Extract the [X, Y] coordinate from the center of the cell holding the provided text.  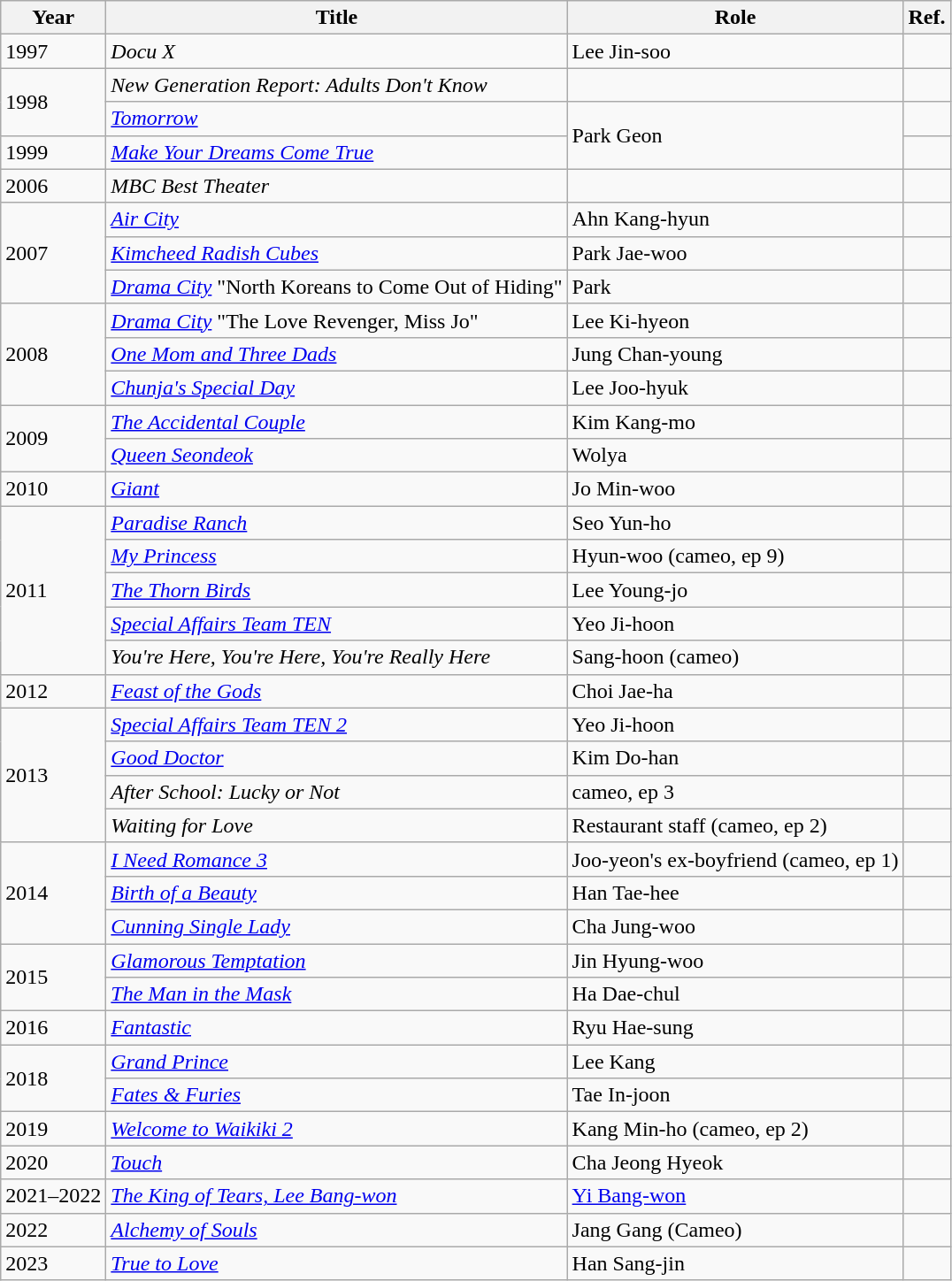
2013 [53, 775]
Hyun-woo (cameo, ep 9) [735, 556]
2014 [53, 893]
Touch [336, 1162]
Special Affairs Team TEN 2 [336, 725]
2008 [53, 354]
2020 [53, 1162]
Air City [336, 219]
Tomorrow [336, 119]
2009 [53, 439]
Tae In-joon [735, 1095]
Sang-hoon (cameo) [735, 657]
Welcome to Waikiki 2 [336, 1129]
Kim Kang-mo [735, 422]
2021–2022 [53, 1196]
2015 [53, 977]
Fantastic [336, 1028]
1997 [53, 51]
Jang Gang (Cameo) [735, 1230]
The Thorn Birds [336, 590]
Jin Hyung-woo [735, 960]
New Generation Report: Adults Don't Know [336, 85]
Year [53, 18]
cameo, ep 3 [735, 792]
Han Sang-jin [735, 1263]
Lee Kang [735, 1062]
2019 [53, 1129]
Choi Jae-ha [735, 691]
Cunning Single Lady [336, 926]
Kim Do-han [735, 758]
Jo Min-woo [735, 489]
Wolya [735, 456]
Alchemy of Souls [336, 1230]
Ref. [927, 18]
Make Your Dreams Come True [336, 152]
After School: Lucky or Not [336, 792]
Lee Young-jo [735, 590]
Park Jae-woo [735, 253]
Han Tae-hee [735, 893]
Cha Jeong Hyeok [735, 1162]
True to Love [336, 1263]
Birth of a Beauty [336, 893]
Good Doctor [336, 758]
Kimcheed Radish Cubes [336, 253]
Yi Bang-won [735, 1196]
Paradise Ranch [336, 523]
2018 [53, 1078]
Lee Ki-hyeon [735, 320]
Ha Dae-chul [735, 994]
One Mom and Three Dads [336, 354]
MBC Best Theater [336, 186]
Role [735, 18]
Jung Chan-young [735, 354]
Lee Joo-hyuk [735, 387]
Joo-yeon's ex-boyfriend (cameo, ep 1) [735, 859]
Queen Seondeok [336, 456]
2011 [53, 590]
I Need Romance 3 [336, 859]
2023 [53, 1263]
Waiting for Love [336, 825]
Docu X [336, 51]
2016 [53, 1028]
You're Here, You're Here, You're Really Here [336, 657]
Fates & Furies [336, 1095]
Chunja's Special Day [336, 387]
2010 [53, 489]
Giant [336, 489]
Special Affairs Team TEN [336, 624]
Feast of the Gods [336, 691]
Lee Jin-soo [735, 51]
1998 [53, 102]
Drama City "North Koreans to Come Out of Hiding" [336, 287]
The King of Tears, Lee Bang-won [336, 1196]
Cha Jung-woo [735, 926]
2007 [53, 253]
Seo Yun-ho [735, 523]
2022 [53, 1230]
The Accidental Couple [336, 422]
The Man in the Mask [336, 994]
Title [336, 18]
Park [735, 287]
Drama City "The Love Revenger, Miss Jo" [336, 320]
1999 [53, 152]
Glamorous Temptation [336, 960]
Ryu Hae-sung [735, 1028]
Ahn Kang-hyun [735, 219]
Restaurant staff (cameo, ep 2) [735, 825]
My Princess [336, 556]
Park Geon [735, 135]
Kang Min-ho (cameo, ep 2) [735, 1129]
2012 [53, 691]
2006 [53, 186]
Grand Prince [336, 1062]
